Detect which cell encompasses the target text, then output its [x, y] center coordinate. 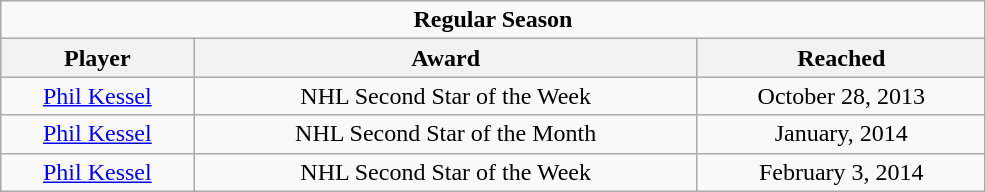
Regular Season [493, 20]
February 3, 2014 [841, 172]
October 28, 2013 [841, 96]
NHL Second Star of the Month [446, 134]
Award [446, 58]
Reached [841, 58]
January, 2014 [841, 134]
Player [98, 58]
